Scan for the cell matching the given text and deliver its [X, Y] coordinate at center. 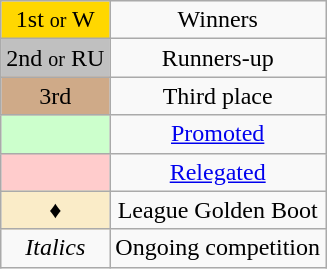
Runners-up [218, 58]
Promoted [218, 134]
2nd or RU [56, 58]
3rd [56, 96]
1st or W [56, 20]
Italics [56, 248]
League Golden Boot [218, 210]
Third place [218, 96]
Relegated [218, 172]
Winners [218, 20]
Ongoing competition [218, 248]
♦ [56, 210]
